Capture the cell that displays the provided text and extract its [X, Y] central coordinate. 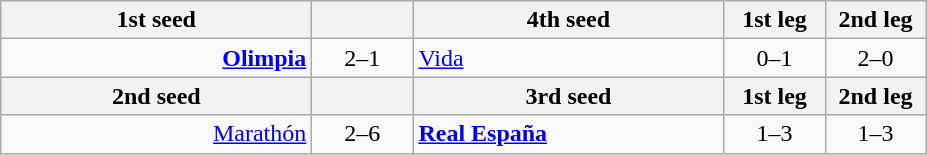
2–1 [362, 58]
2nd seed [156, 96]
4th seed [568, 20]
2–0 [876, 58]
Marathón [156, 134]
0–1 [774, 58]
Olimpia [156, 58]
3rd seed [568, 96]
Vida [568, 58]
2–6 [362, 134]
Real España [568, 134]
1st seed [156, 20]
